Extract the (x, y) coordinate from the center of the cell holding the provided text.  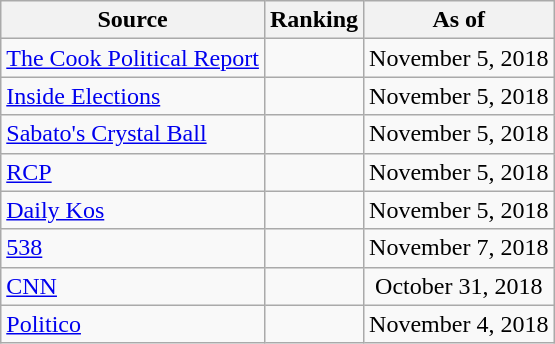
Ranking (314, 20)
October 31, 2018 (459, 286)
Daily Kos (133, 210)
The Cook Political Report (133, 58)
As of (459, 20)
538 (133, 248)
Source (133, 20)
November 4, 2018 (459, 324)
Sabato's Crystal Ball (133, 134)
Politico (133, 324)
CNN (133, 286)
November 7, 2018 (459, 248)
Inside Elections (133, 96)
RCP (133, 172)
